Extract the [x, y] coordinate from the center of the cell holding the provided text.  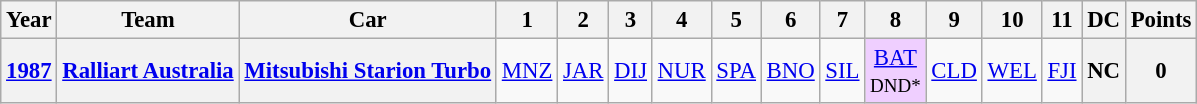
Year [29, 20]
Mitsubishi Starion Turbo [368, 72]
MNZ [526, 72]
9 [954, 20]
1 [526, 20]
WEL [1012, 72]
DIJ [631, 72]
Points [1160, 20]
BATDND* [896, 72]
0 [1160, 72]
JAR [584, 72]
11 [1062, 20]
Car [368, 20]
3 [631, 20]
BNO [790, 72]
5 [736, 20]
SIL [842, 72]
NUR [682, 72]
FJI [1062, 72]
8 [896, 20]
7 [842, 20]
10 [1012, 20]
4 [682, 20]
SPA [736, 72]
Ralliart Australia [148, 72]
DC [1104, 20]
CLD [954, 72]
2 [584, 20]
Team [148, 20]
NC [1104, 72]
6 [790, 20]
1987 [29, 72]
